From the cell containing the given text, extract its center point as (x, y) coordinate. 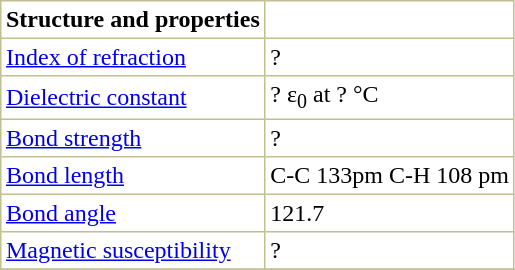
Bond length (133, 176)
Dielectric constant (133, 98)
C-C 133pm C-H 108 pm (390, 176)
Magnetic susceptibility (133, 251)
Bond angle (133, 214)
121.7 (390, 214)
Index of refraction (133, 57)
Bond strength (133, 139)
Structure and properties (133, 20)
? ε0 at ? °C (390, 98)
